Return (x, y) of the center of cell containing provided text 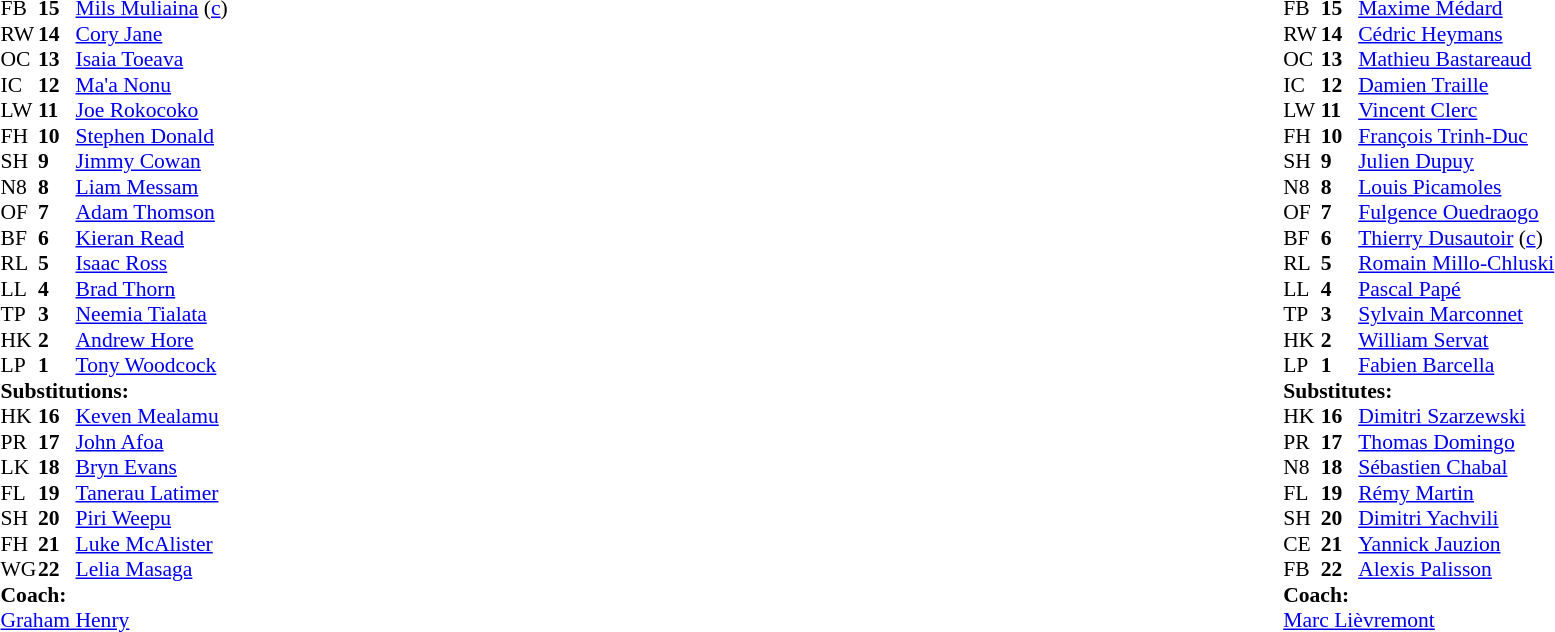
Alexis Palisson (1456, 569)
Thierry Dusautoir (c) (1456, 238)
Tony Woodcock (152, 365)
Stephen Donald (152, 136)
Thomas Domingo (1456, 442)
Jimmy Cowan (152, 161)
Tanerau Latimer (152, 493)
Damien Traille (1456, 85)
Piri Weepu (152, 519)
Cédric Heymans (1456, 34)
Rémy Martin (1456, 493)
LK (19, 467)
Keven Mealamu (152, 417)
Isaac Ross (152, 263)
Louis Picamoles (1456, 187)
Adam Thomson (152, 213)
Ma'a Nonu (152, 85)
François Trinh-Duc (1456, 136)
Cory Jane (152, 34)
Bryn Evans (152, 467)
Fabien Barcella (1456, 365)
Substitutes: (1418, 391)
Mathieu Bastareaud (1456, 59)
Lelia Masaga (152, 569)
FB (1302, 569)
John Afoa (152, 442)
Substitutions: (114, 391)
Fulgence Ouedraogo (1456, 213)
Dimitri Szarzewski (1456, 417)
Liam Messam (152, 187)
Andrew Hore (152, 340)
Brad Thorn (152, 289)
Pascal Papé (1456, 289)
Yannick Jauzion (1456, 544)
WG (19, 569)
Sylvain Marconnet (1456, 315)
William Servat (1456, 340)
Luke McAlister (152, 544)
Neemia Tialata (152, 315)
Kieran Read (152, 238)
Julien Dupuy (1456, 161)
Sébastien Chabal (1456, 467)
Vincent Clerc (1456, 111)
CE (1302, 544)
Dimitri Yachvili (1456, 519)
Isaia Toeava (152, 59)
Joe Rokocoko (152, 111)
Romain Millo-Chluski (1456, 263)
